Extract the [x, y] coordinate from the center of the cell holding the provided text.  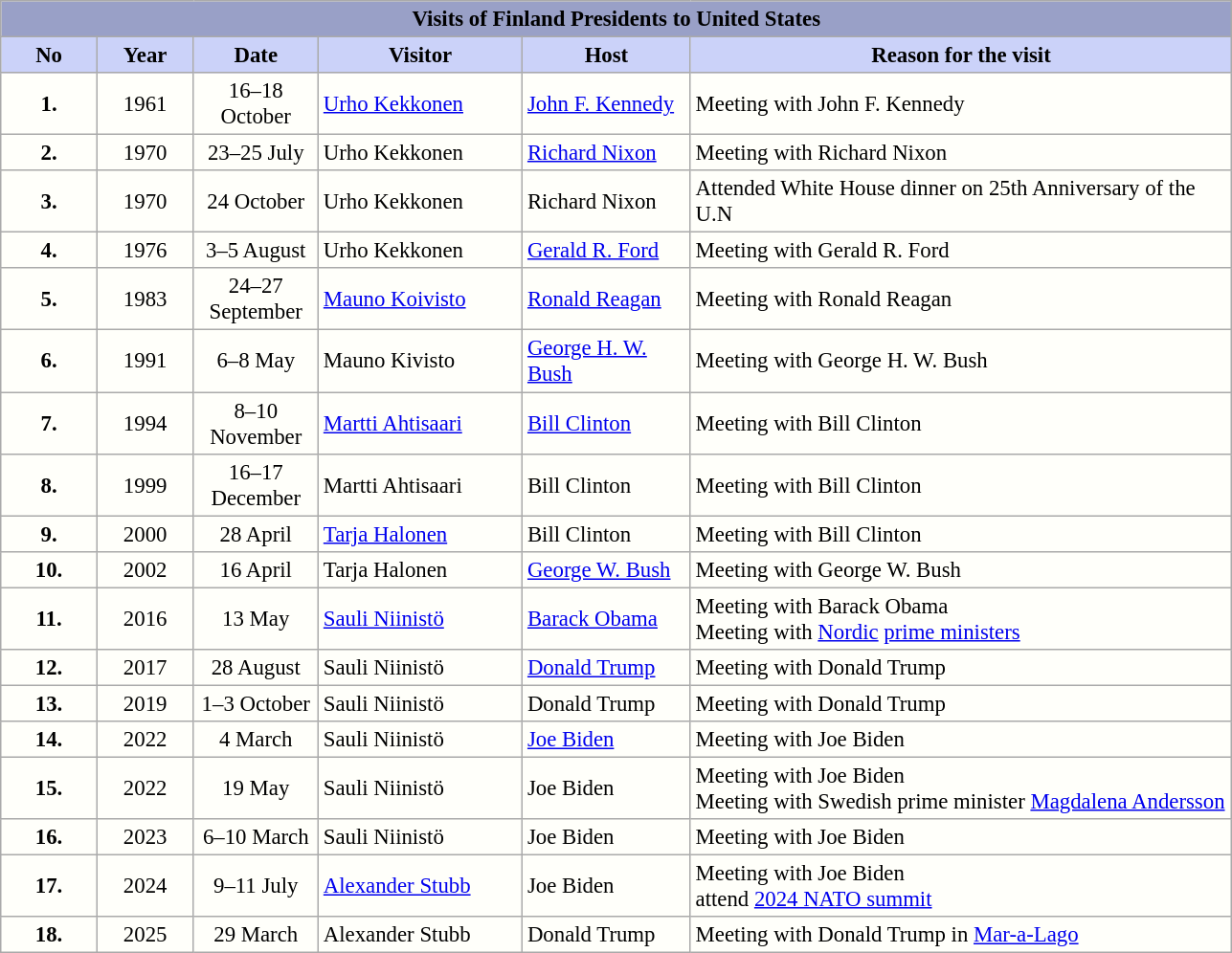
2025 [146, 935]
6–8 May [257, 362]
Meeting with Joe Biden attend 2024 NATO summit [961, 886]
8. [50, 484]
14. [50, 740]
George W. Bush [607, 569]
9–11 July [257, 886]
1991 [146, 362]
6. [50, 362]
Ronald Reagan [607, 299]
24–27 September [257, 299]
Meeting with George W. Bush [961, 569]
Meeting with Donald Trump in Mar-a-Lago [961, 935]
9. [50, 534]
Meeting with Ronald Reagan [961, 299]
16–17 December [257, 484]
Visitor [421, 55]
Meeting with Gerald R. Ford [961, 251]
10. [50, 569]
Year [146, 55]
23–25 July [257, 153]
19 May [257, 788]
Meeting with Joe Biden Meeting with Swedish prime minister Magdalena Andersson [961, 788]
2002 [146, 569]
13. [50, 703]
1976 [146, 251]
3. [50, 201]
Mauno Koivisto [421, 299]
1–3 October [257, 703]
Mauno Kivisto [421, 362]
Host [607, 55]
2016 [146, 618]
5. [50, 299]
No [50, 55]
2024 [146, 886]
11. [50, 618]
Visits of Finland Presidents to United States [616, 19]
Meeting with George H. W. Bush [961, 362]
Reason for the visit [961, 55]
2017 [146, 668]
Gerald R. Ford [607, 251]
2019 [146, 703]
John F. Kennedy [607, 103]
15. [50, 788]
16. [50, 837]
1999 [146, 484]
George H. W. Bush [607, 362]
1961 [146, 103]
1. [50, 103]
17. [50, 886]
3–5 August [257, 251]
24 October [257, 201]
6–10 March [257, 837]
4 March [257, 740]
1983 [146, 299]
28 April [257, 534]
2023 [146, 837]
8–10 November [257, 423]
12. [50, 668]
28 August [257, 668]
Meeting with Richard Nixon [961, 153]
13 May [257, 618]
2000 [146, 534]
Attended White House dinner on 25th Anniversary of the U.N [961, 201]
1994 [146, 423]
18. [50, 935]
4. [50, 251]
Meeting with John F. Kennedy [961, 103]
16–18 October [257, 103]
Barack Obama [607, 618]
7. [50, 423]
16 April [257, 569]
2. [50, 153]
29 March [257, 935]
Meeting with Barack Obama Meeting with Nordic prime ministers [961, 618]
Date [257, 55]
